Determine the [X, Y] coordinate at the center of the cell enclosing the given text.  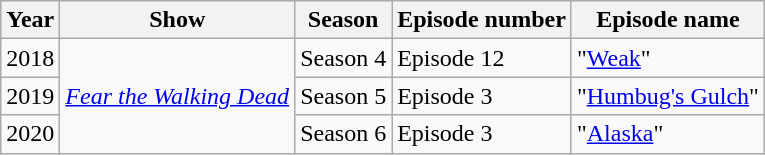
Episode name [668, 20]
Season 4 [344, 58]
"Weak" [668, 58]
Season 6 [344, 134]
"Humbug's Gulch" [668, 96]
"Alaska" [668, 134]
Show [178, 20]
2020 [30, 134]
Season 5 [344, 96]
2019 [30, 96]
Fear the Walking Dead [178, 96]
Episode number [482, 20]
Year [30, 20]
Episode 12 [482, 58]
Season [344, 20]
2018 [30, 58]
